Identify which cell holds the provided text, then report its (X, Y) central coordinate. 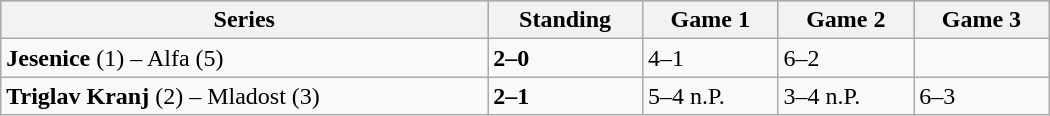
4–1 (710, 58)
3–4 n.P. (846, 96)
6–3 (982, 96)
Game 2 (846, 20)
2–0 (566, 58)
Game 1 (710, 20)
Series (244, 20)
Standing (566, 20)
Jesenice (1) – Alfa (5) (244, 58)
5–4 n.P. (710, 96)
Triglav Kranj (2) – Mladost (3) (244, 96)
6–2 (846, 58)
2–1 (566, 96)
Game 3 (982, 20)
